Output the [X, Y] coordinate of the center of the cell containing the given text.  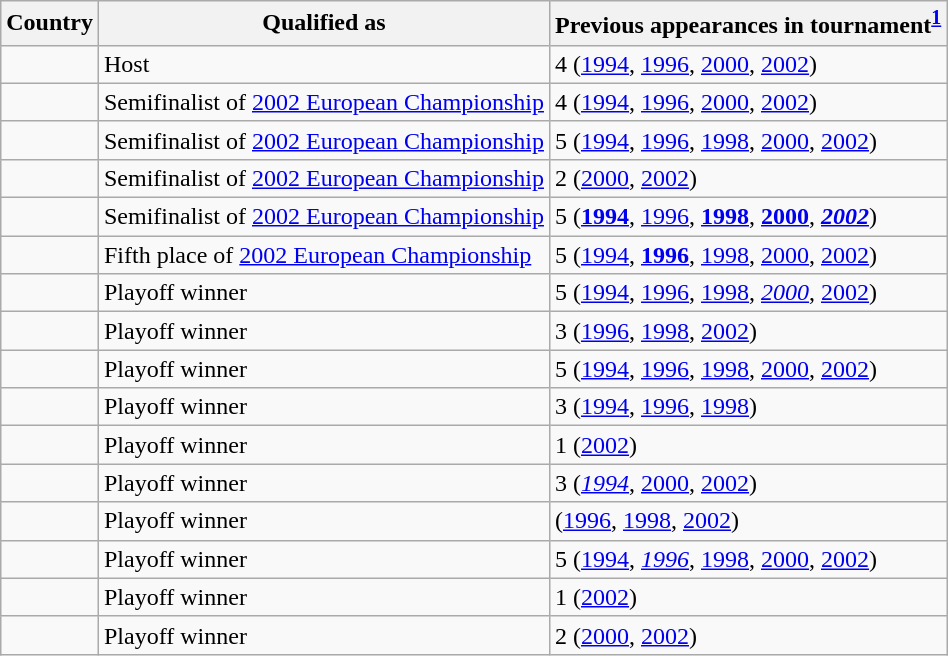
3 (1994, 2000, 2002) [748, 483]
3 (1996, 1998, 2002) [748, 331]
Host [324, 64]
(1996, 1998, 2002) [748, 521]
Fifth place of 2002 European Championship [324, 255]
Qualified as [324, 24]
3 (1994, 1996, 1998) [748, 407]
Country [50, 24]
Previous appearances in tournament1 [748, 24]
